Provide the (x, y) coordinate of the cell's center where the given text is located.  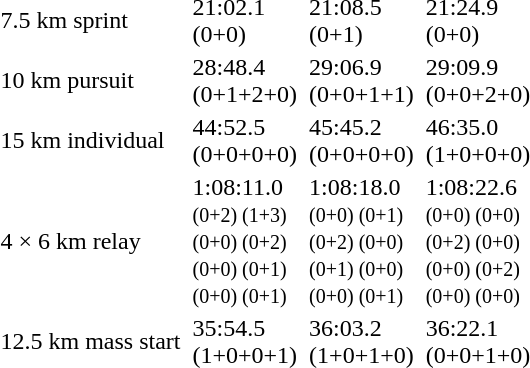
1:08:11.0(0+2) (1+3)(0+0) (0+2)(0+0) (0+1)(0+0) (0+1) (245, 241)
29:06.9(0+0+1+1) (362, 80)
28:48.4(0+1+2+0) (245, 80)
1:08:18.0(0+0) (0+1)(0+2) (0+0)(0+1) (0+0)(0+0) (0+1) (362, 241)
44:52.5(0+0+0+0) (245, 140)
45:45.2(0+0+0+0) (362, 140)
